Identify which cell holds the provided text, then report its [x, y] central coordinate. 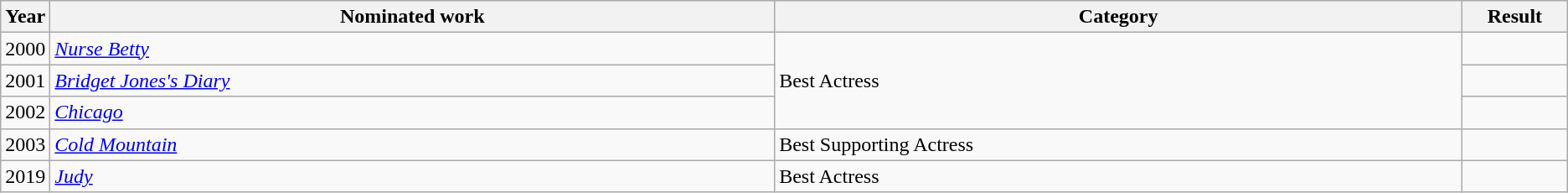
Best Supporting Actress [1119, 144]
Nurse Betty [412, 49]
Bridget Jones's Diary [412, 81]
2019 [25, 176]
Nominated work [412, 17]
2001 [25, 81]
2000 [25, 49]
Judy [412, 176]
2002 [25, 112]
Category [1119, 17]
Cold Mountain [412, 144]
Year [25, 17]
Result [1515, 17]
2003 [25, 144]
Chicago [412, 112]
